Locate the cell with the specified text and output its [x, y] center coordinate. 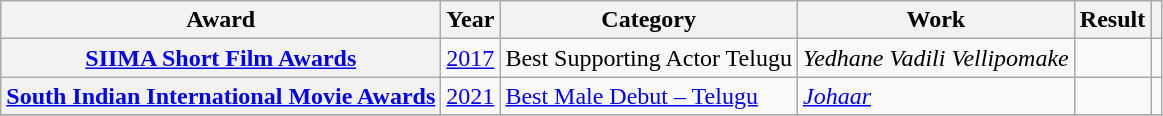
Best Male Debut – Telugu [649, 96]
Result [1112, 20]
Award [221, 20]
Best Supporting Actor Telugu [649, 58]
Year [470, 20]
2017 [470, 58]
2021 [470, 96]
SIIMA Short Film Awards [221, 58]
Johaar [936, 96]
Work [936, 20]
Yedhane Vadili Vellipomake [936, 58]
Category [649, 20]
South Indian International Movie Awards [221, 96]
